Detect which cell encompasses the target text, then output its [x, y] center coordinate. 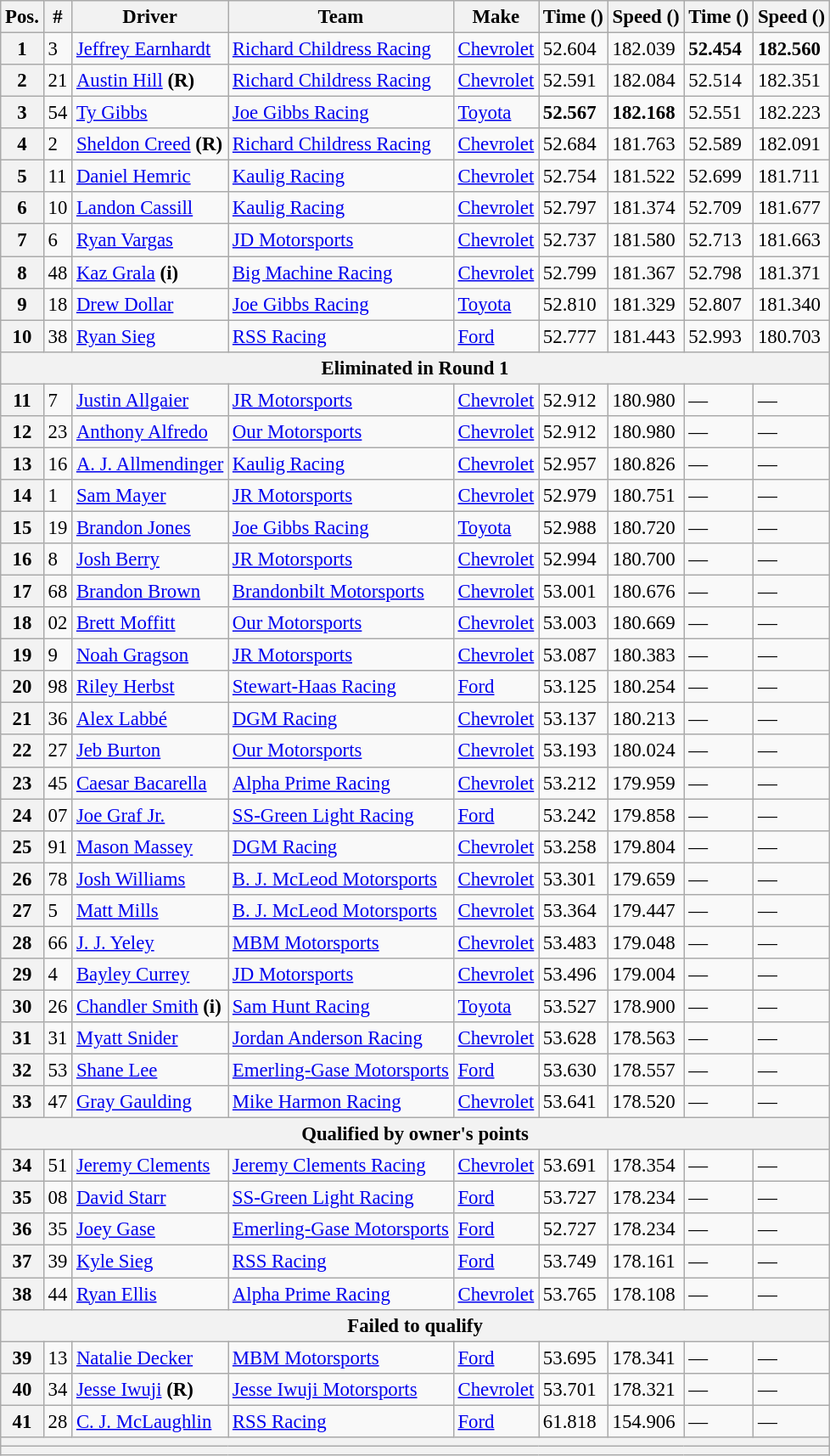
52.777 [574, 336]
Ty Gibbs [150, 113]
180.751 [646, 496]
178.108 [646, 1294]
52.979 [574, 496]
Landon Cassill [150, 208]
Natalie Decker [150, 1358]
02 [58, 623]
179.447 [646, 911]
Jeb Burton [150, 751]
Anthony Alfredo [150, 432]
179.959 [646, 783]
17 [22, 592]
66 [58, 942]
53.628 [574, 1038]
25 [22, 846]
53.630 [574, 1071]
52.454 [719, 49]
179.004 [646, 975]
Pos. [22, 17]
52.551 [719, 113]
180.254 [646, 687]
Eliminated in Round 1 [416, 368]
Drew Dollar [150, 304]
179.048 [646, 942]
178.341 [646, 1358]
180.826 [646, 464]
C. J. McLaughlin [150, 1421]
53.701 [574, 1389]
07 [58, 815]
Alex Labbé [150, 719]
154.906 [646, 1421]
178.900 [646, 1006]
180.700 [646, 559]
91 [58, 846]
12 [22, 432]
52.994 [574, 559]
78 [58, 879]
08 [58, 1198]
52.684 [574, 144]
Kyle Sieg [150, 1262]
52.988 [574, 527]
53.137 [574, 719]
52.589 [719, 144]
179.804 [646, 846]
Mason Massey [150, 846]
Gray Gaulding [150, 1102]
180.024 [646, 751]
# [58, 17]
53.242 [574, 815]
53.691 [574, 1166]
98 [58, 687]
178.557 [646, 1071]
178.354 [646, 1166]
Qualified by owner's points [416, 1134]
Chandler Smith (i) [150, 1006]
182.039 [646, 49]
53.527 [574, 1006]
182.351 [792, 81]
179.659 [646, 879]
37 [22, 1262]
180.383 [646, 655]
52.713 [719, 240]
Brett Moffitt [150, 623]
53.765 [574, 1294]
181.711 [792, 177]
52.993 [719, 336]
J. J. Yeley [150, 942]
Riley Herbst [150, 687]
52.797 [574, 208]
Myatt Snider [150, 1038]
Make [496, 17]
Joe Graf Jr. [150, 815]
53.125 [574, 687]
182.223 [792, 113]
68 [58, 592]
14 [22, 496]
181.367 [646, 273]
15 [22, 527]
40 [22, 1389]
181.763 [646, 144]
Team [341, 17]
182.091 [792, 144]
181.371 [792, 273]
Daniel Hemric [150, 177]
Jeremy Clements Racing [341, 1166]
20 [22, 687]
180.720 [646, 527]
Stewart-Haas Racing [341, 687]
Justin Allgaier [150, 400]
52.604 [574, 49]
Brandon Brown [150, 592]
Jeffrey Earnhardt [150, 49]
32 [22, 1071]
52.737 [574, 240]
Kaz Grala (i) [150, 273]
Bayley Currey [150, 975]
52.807 [719, 304]
48 [58, 273]
Ryan Sieg [150, 336]
Shane Lee [150, 1071]
Big Machine Racing [341, 273]
61.818 [574, 1421]
52.727 [574, 1230]
53.301 [574, 879]
22 [22, 751]
53.727 [574, 1198]
182.168 [646, 113]
A. J. Allmendinger [150, 464]
180.676 [646, 592]
53.749 [574, 1262]
178.563 [646, 1038]
54 [58, 113]
47 [58, 1102]
Ryan Ellis [150, 1294]
Jesse Iwuji (R) [150, 1389]
Brandonbilt Motorsports [341, 592]
Jesse Iwuji Motorsports [341, 1389]
52.567 [574, 113]
178.321 [646, 1389]
David Starr [150, 1198]
53.695 [574, 1358]
Austin Hill (R) [150, 81]
52.591 [574, 81]
181.663 [792, 240]
181.677 [792, 208]
182.084 [646, 81]
52.957 [574, 464]
53.001 [574, 592]
29 [22, 975]
Sam Hunt Racing [341, 1006]
181.329 [646, 304]
52.709 [719, 208]
53.003 [574, 623]
52.699 [719, 177]
Driver [150, 17]
51 [58, 1166]
181.443 [646, 336]
53.364 [574, 911]
179.858 [646, 815]
53.483 [574, 942]
41 [22, 1421]
Noah Gragson [150, 655]
180.669 [646, 623]
45 [58, 783]
Failed to qualify [416, 1325]
52.514 [719, 81]
52.798 [719, 273]
53.087 [574, 655]
Mike Harmon Racing [341, 1102]
182.560 [792, 49]
Josh Berry [150, 559]
178.520 [646, 1102]
Ryan Vargas [150, 240]
Matt Mills [150, 911]
Josh Williams [150, 879]
Joey Gase [150, 1230]
53.258 [574, 846]
180.213 [646, 719]
181.340 [792, 304]
33 [22, 1102]
24 [22, 815]
Caesar Bacarella [150, 783]
53 [58, 1071]
53.641 [574, 1102]
181.522 [646, 177]
30 [22, 1006]
52.754 [574, 177]
53.193 [574, 751]
53.212 [574, 783]
181.580 [646, 240]
Jeremy Clements [150, 1166]
Sam Mayer [150, 496]
181.374 [646, 208]
Sheldon Creed (R) [150, 144]
53.496 [574, 975]
52.799 [574, 273]
Jordan Anderson Racing [341, 1038]
180.703 [792, 336]
44 [58, 1294]
Brandon Jones [150, 527]
178.161 [646, 1262]
52.810 [574, 304]
